Detect which cell encompasses the target text, then output its [x, y] center coordinate. 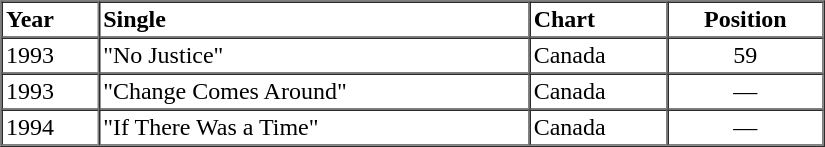
59 [745, 56]
1994 [50, 128]
Single [314, 20]
"Change Comes Around" [314, 92]
Position [745, 20]
"No Justice" [314, 56]
"If There Was a Time" [314, 128]
Year [50, 20]
Chart [598, 20]
